Return (x, y) of the center of cell containing provided text 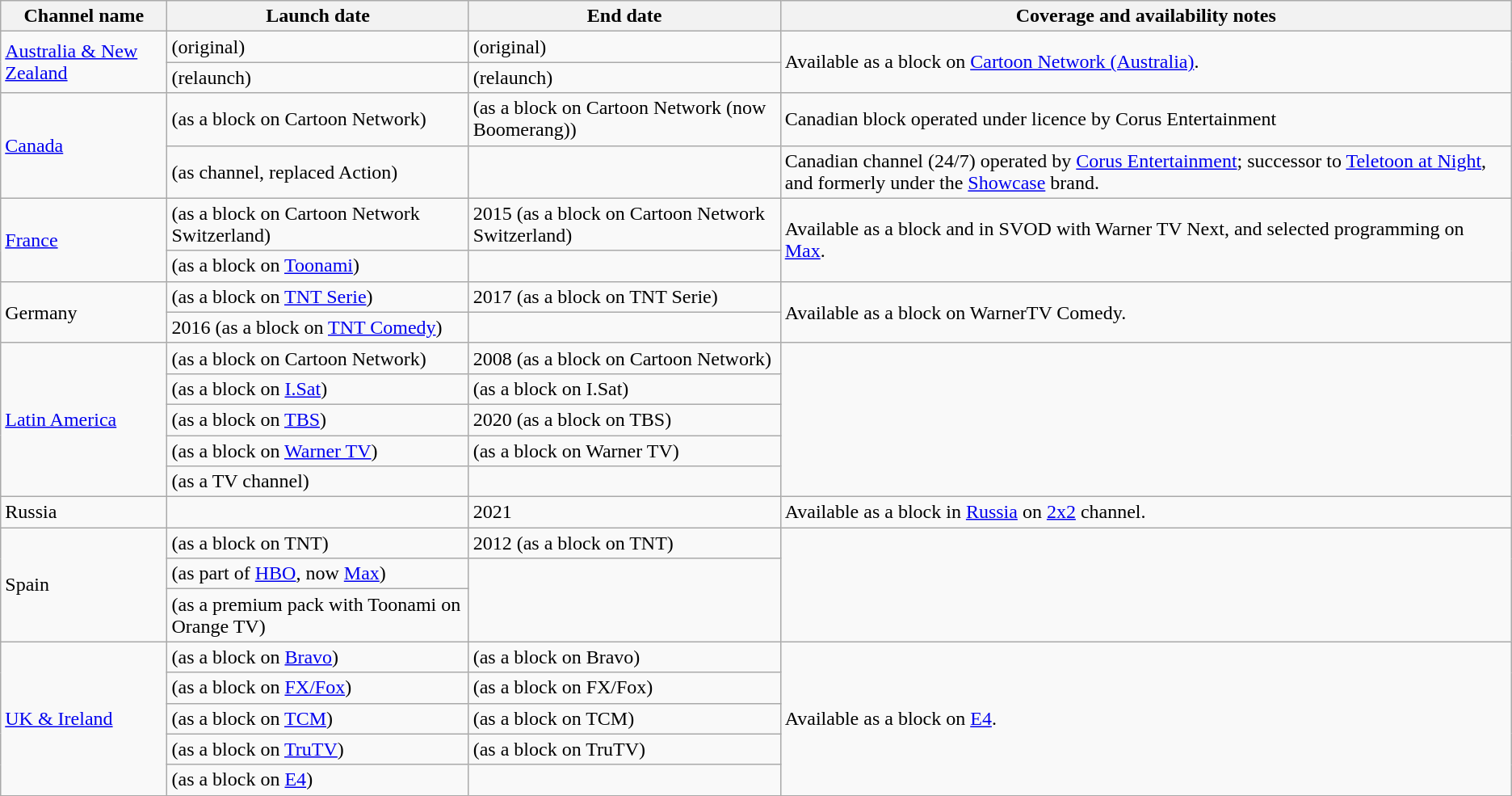
(as a block on E4) (318, 780)
(as a premium pack with Toonami on Orange TV) (318, 616)
2012 (as a block on TNT) (624, 543)
2016 (as a block on TNT Comedy) (318, 327)
Available as a block on WarnerTV Comedy. (1145, 312)
UK & Ireland (84, 718)
(as a block on TNT Serie) (318, 297)
(as a block on Cartoon Network (now Boomerang)) (624, 120)
Launch date (318, 16)
Available as a block on Cartoon Network (Australia). (1145, 62)
Channel name (84, 16)
Available as a block in Russia on 2x2 channel. (1145, 512)
Russia (84, 512)
(as a TV channel) (318, 482)
Spain (84, 585)
End date (624, 16)
2017 (as a block on TNT Serie) (624, 297)
(as a block on TBS) (318, 419)
Canada (84, 145)
2020 (as a block on TBS) (624, 419)
Latin America (84, 419)
(as a block on TNT) (318, 543)
France (84, 239)
(as a block on Cartoon Network Switzerland) (318, 225)
Available as a block and in SVOD with Warner TV Next, and selected programming on Max. (1145, 239)
Available as a block on E4. (1145, 718)
Australia & New Zealand (84, 62)
Canadian block operated under licence by Corus Entertainment (1145, 120)
2021 (624, 512)
Coverage and availability notes (1145, 16)
(as a block on Toonami) (318, 266)
2008 (as a block on Cartoon Network) (624, 358)
Germany (84, 312)
2015 (as a block on Cartoon Network Switzerland) (624, 225)
(as channel, replaced Action) (318, 171)
Canadian channel (24/7) operated by Corus Entertainment; successor to Teletoon at Night, and formerly under the Showcase brand. (1145, 171)
(as part of HBO, now Max) (318, 574)
